Find where the given text appears and provide that cell's center as (x, y) coordinate. 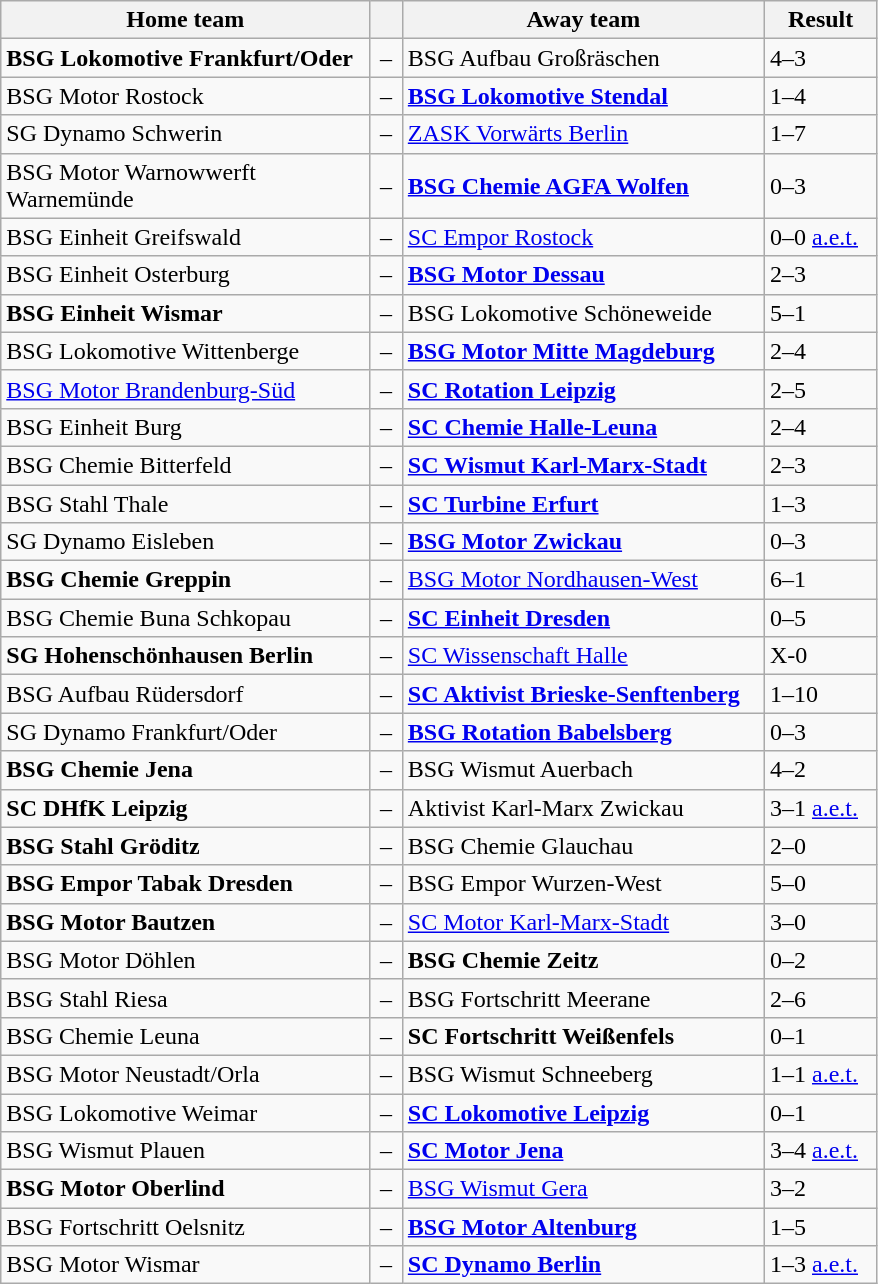
1–3 a.e.t. (820, 1265)
BSG Motor Wismar (186, 1265)
BSG Lokomotive Weimar (186, 1113)
BSG Motor Oberlind (186, 1189)
X-0 (820, 656)
SC Aktivist Brieske-Senftenberg (583, 694)
SC Turbine Erfurt (583, 503)
BSG Chemie Jena (186, 770)
SG Hohenschönhausen Berlin (186, 656)
SC Empor Rostock (583, 237)
SG Dynamo Frankfurt/Oder (186, 732)
BSG Chemie Glauchau (583, 846)
BSG Wismut Plauen (186, 1151)
BSG Lokomotive Wittenberge (186, 351)
3–0 (820, 922)
2–0 (820, 846)
BSG Stahl Gröditz (186, 846)
BSG Aufbau Großräschen (583, 58)
5–0 (820, 884)
1–5 (820, 1227)
3–4 a.e.t. (820, 1151)
4–3 (820, 58)
0–5 (820, 618)
BSG Motor Dessau (583, 275)
BSG Chemie AGFA Wolfen (583, 186)
ZASK Vorwärts Berlin (583, 134)
BSG Motor Bautzen (186, 922)
BSG Motor Nordhausen-West (583, 580)
Away team (583, 20)
Aktivist Karl-Marx Zwickau (583, 808)
BSG Lokomotive Schöneweide (583, 313)
2–5 (820, 389)
SC Motor Karl-Marx-Stadt (583, 922)
SC Lokomotive Leipzig (583, 1113)
BSG Stahl Thale (186, 503)
BSG Empor Tabak Dresden (186, 884)
BSG Einheit Burg (186, 427)
BSG Einheit Wismar (186, 313)
Home team (186, 20)
BSG Chemie Bitterfeld (186, 465)
BSG Motor Brandenburg-Süd (186, 389)
5–1 (820, 313)
BSG Motor Zwickau (583, 542)
SC Wissenschaft Halle (583, 656)
SG Dynamo Eisleben (186, 542)
0–2 (820, 960)
1–4 (820, 96)
SC Rotation Leipzig (583, 389)
BSG Lokomotive Stendal (583, 96)
1–1 a.e.t. (820, 1074)
2–6 (820, 998)
BSG Chemie Greppin (186, 580)
BSG Wismut Gera (583, 1189)
BSG Wismut Auerbach (583, 770)
BSG Rotation Babelsberg (583, 732)
BSG Empor Wurzen-West (583, 884)
BSG Motor Neustadt/Orla (186, 1074)
6–1 (820, 580)
SC Dynamo Berlin (583, 1265)
BSG Lokomotive Frankfurt/Oder (186, 58)
BSG Einheit Osterburg (186, 275)
3–1 a.e.t. (820, 808)
BSG Motor Warnowwerft Warnemünde (186, 186)
BSG Einheit Greifswald (186, 237)
BSG Chemie Buna Schkopau (186, 618)
BSG Motor Mitte Magdeburg (583, 351)
BSG Motor Rostock (186, 96)
BSG Fortschritt Meerane (583, 998)
SG Dynamo Schwerin (186, 134)
SC Wismut Karl-Marx-Stadt (583, 465)
SC DHfK Leipzig (186, 808)
BSG Fortschritt Oelsnitz (186, 1227)
BSG Motor Döhlen (186, 960)
Result (820, 20)
SC Fortschritt Weißenfels (583, 1036)
BSG Aufbau Rüdersdorf (186, 694)
3–2 (820, 1189)
BSG Chemie Zeitz (583, 960)
1–10 (820, 694)
1–3 (820, 503)
BSG Wismut Schneeberg (583, 1074)
SC Einheit Dresden (583, 618)
BSG Stahl Riesa (186, 998)
SC Chemie Halle-Leuna (583, 427)
BSG Chemie Leuna (186, 1036)
BSG Motor Altenburg (583, 1227)
4–2 (820, 770)
SC Motor Jena (583, 1151)
1–7 (820, 134)
0–0 a.e.t. (820, 237)
